Capture the cell that displays the provided text and extract its [X, Y] central coordinate. 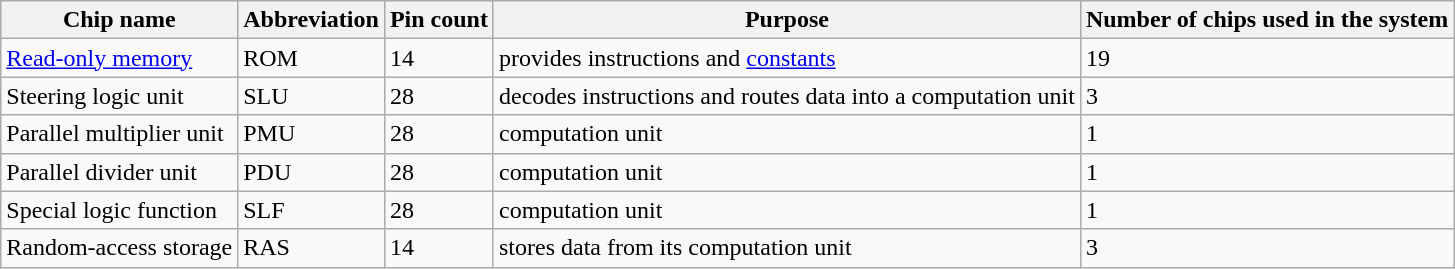
Special logic function [120, 210]
Number of chips used in the system [1266, 20]
Purpose [786, 20]
Random-access storage [120, 248]
Read-only memory [120, 58]
Parallel multiplier unit [120, 134]
SLF [312, 210]
RAS [312, 248]
PDU [312, 172]
Steering logic unit [120, 96]
provides instructions and constants [786, 58]
19 [1266, 58]
PMU [312, 134]
ROM [312, 58]
SLU [312, 96]
Chip name [120, 20]
stores data from its computation unit [786, 248]
Parallel divider unit [120, 172]
Pin count [438, 20]
decodes instructions and routes data into a computation unit [786, 96]
Abbreviation [312, 20]
